Determine the [X, Y] coordinate at the center of the cell enclosing the given text.  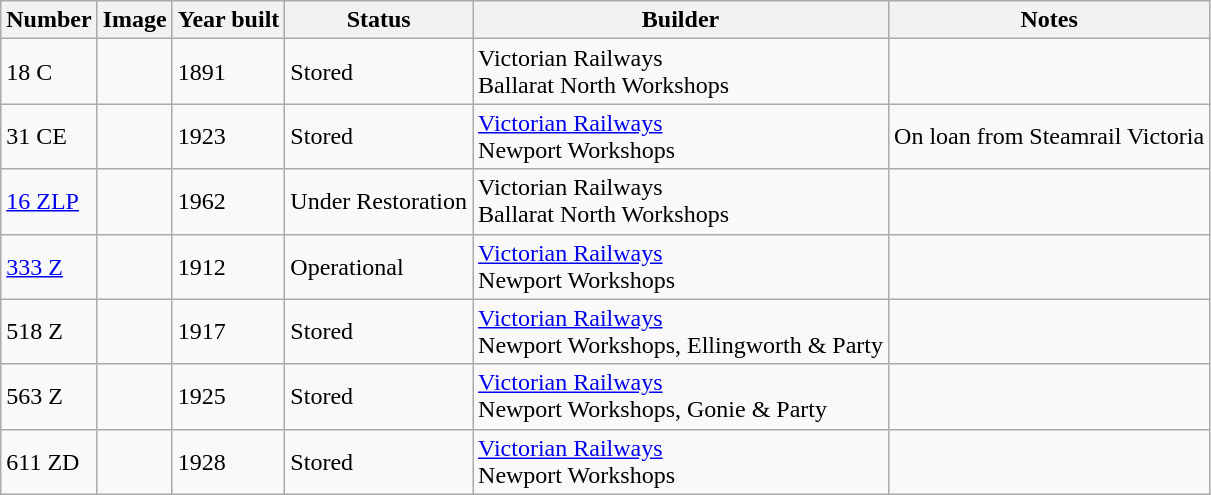
16 ZLP [49, 202]
1912 [228, 266]
31 CE [49, 136]
Victorian RailwaysNewport Workshops, Gonie & Party [681, 396]
1923 [228, 136]
1962 [228, 202]
611 ZD [49, 462]
1891 [228, 72]
Operational [379, 266]
Number [49, 20]
Under Restoration [379, 202]
Victorian RailwaysNewport Workshops, Ellingworth & Party [681, 332]
Image [134, 20]
1925 [228, 396]
1928 [228, 462]
Year built [228, 20]
Status [379, 20]
On loan from Steamrail Victoria [1050, 136]
333 Z [49, 266]
1917 [228, 332]
Builder [681, 20]
Notes [1050, 20]
563 Z [49, 396]
518 Z [49, 332]
18 C [49, 72]
